Provide the [x, y] coordinate of the cell's center where the given text is located.  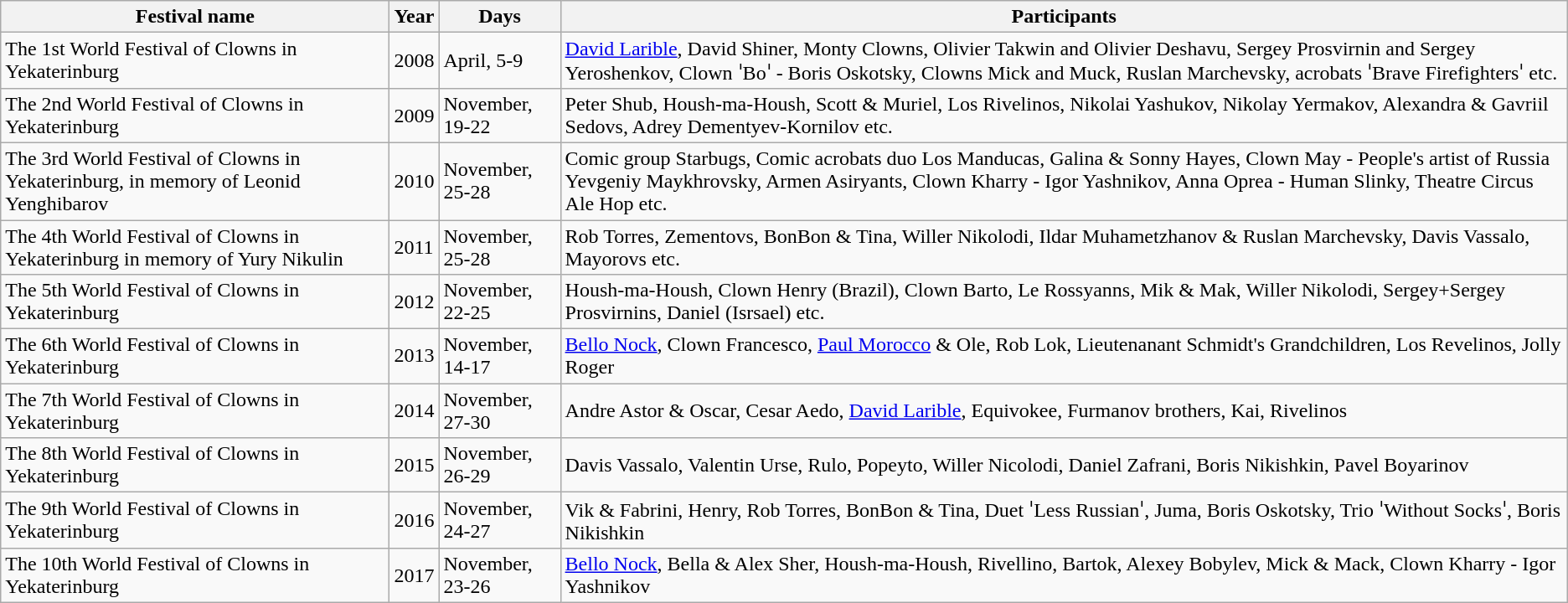
November, 22-25 [499, 301]
November, 27-30 [499, 410]
Participants [1064, 17]
The 10th World Festival of Clowns in Yekaterinburg [195, 575]
November, 24-27 [499, 521]
2017 [414, 575]
November, 23-26 [499, 575]
Andre Astor & Oscar, Cesar Aedo, David Larible, Equivokee, Furmanov brothers, Kai, Rivelinos [1064, 410]
2012 [414, 301]
2013 [414, 357]
Bello Nock, Clown Francesco, Paul Morocco & Ole, Rob Lok, Lieutenanant Schmidt's Grandchildren, Los Revelinos, Jolly Roger [1064, 357]
Davis Vassalo, Valentin Urse, Rulo, Popeyto, Willer Nicolodi, Daniel Zafrani, Boris Nikishkin, Pavel Boyarinov [1064, 466]
Housh-ma-Housh, Clown Henry (Brazil), Clown Barto, Le Rossyanns, Mik & Mak, Willer Nikolodi, Sergey+Sergey Prosvirnins, Daniel (Isrsael) etc. [1064, 301]
The 6th World Festival of Clowns in Yekaterinburg [195, 357]
2008 [414, 60]
The 5th World Festival of Clowns in Yekaterinburg [195, 301]
November, 26-29 [499, 466]
2015 [414, 466]
2011 [414, 246]
2009 [414, 116]
2010 [414, 181]
The 7th World Festival of Clowns in Yekaterinburg [195, 410]
The 1st World Festival of Clowns in Yekaterinburg [195, 60]
The 2nd World Festival of Clowns in Yekaterinburg [195, 116]
2014 [414, 410]
April, 5-9 [499, 60]
Rob Torres, Zementovs, BonBon & Tina, Willer Nikolodi, Ildar Muhametzhanov & Ruslan Marchevsky, Davis Vassalo, Mayorovs etc. [1064, 246]
Days [499, 17]
The 3rd World Festival of Clowns in Yekaterinburg, in memory of Leonid Yenghibarov [195, 181]
The 9th World Festival of Clowns in Yekaterinburg [195, 521]
Vik & Fabrini, Henry, Rob Torres, BonBon & Tina, Duet ˈLess Russianˈ, Juma, Boris Oskotsky, Trio ˈWithout Socksˈ, Boris Nikishkin [1064, 521]
2016 [414, 521]
Year [414, 17]
November, 14-17 [499, 357]
Festival name [195, 17]
Bello Nock, Bella & Alex Sher, Housh-ma-Housh, Rivellino, Bartok, Alexey Bobylev, Mick & Mack, Clown Kharry - Igor Yashnikov [1064, 575]
The 8th World Festival of Clowns in Yekaterinburg [195, 466]
The 4th World Festival of Clowns in Yekaterinburg in memory of Yury Nikulin [195, 246]
November, 19-22 [499, 116]
